Output the [x, y] coordinate of the center of the cell containing the given text.  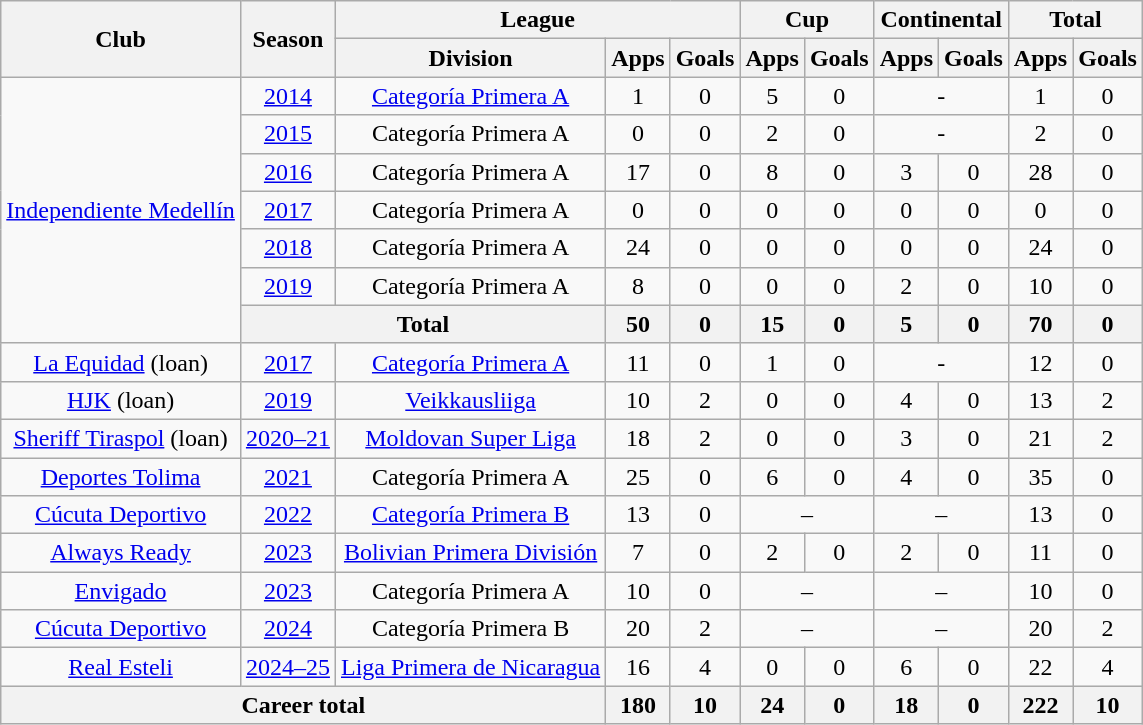
HJK (loan) [121, 400]
2021 [288, 477]
La Equidad (loan) [121, 362]
16 [638, 667]
Season [288, 39]
2020–21 [288, 438]
12 [1040, 362]
2022 [288, 515]
2024 [288, 629]
180 [638, 705]
22 [1040, 667]
2024–25 [288, 667]
Career total [304, 705]
Cup [807, 20]
15 [772, 324]
2016 [288, 172]
Bolivian Primera División [470, 553]
Division [470, 58]
28 [1040, 172]
222 [1040, 705]
70 [1040, 324]
Always Ready [121, 553]
25 [638, 477]
17 [638, 172]
Liga Primera de Nicaragua [470, 667]
2018 [288, 248]
Moldovan Super Liga [470, 438]
7 [638, 553]
League [537, 20]
Independiente Medellín [121, 210]
Envigado [121, 591]
Real Esteli [121, 667]
Club [121, 39]
35 [1040, 477]
Sheriff Tiraspol (loan) [121, 438]
50 [638, 324]
2014 [288, 96]
21 [1040, 438]
2015 [288, 134]
Veikkausliiga [470, 400]
Continental [941, 20]
Deportes Tolima [121, 477]
